Identify which cell holds the provided text, then report its (x, y) central coordinate. 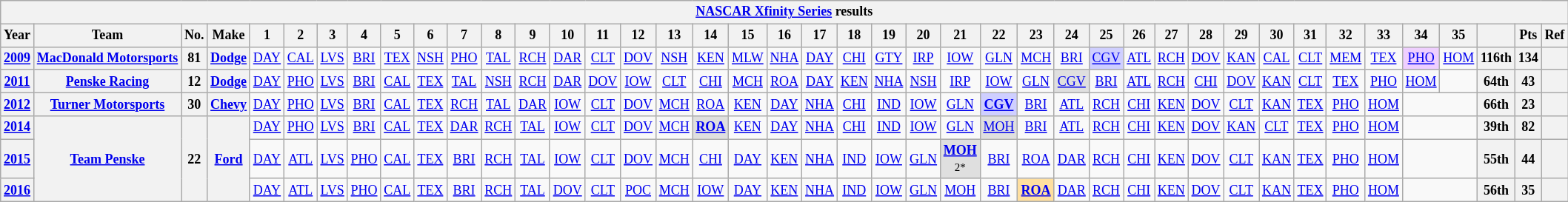
Ford (229, 159)
2014 (18, 127)
24 (1071, 36)
31 (1310, 36)
2012 (18, 104)
11 (603, 36)
82 (1528, 127)
2016 (18, 189)
Chevy (229, 104)
55th (1496, 159)
33 (1384, 36)
GTY (889, 58)
134 (1528, 58)
28 (1206, 36)
Team (107, 36)
5 (397, 36)
10 (567, 36)
34 (1421, 36)
NASCAR Xfinity Series results (784, 12)
POC (638, 189)
MacDonald Motorsports (107, 58)
7 (464, 36)
2015 (18, 159)
56th (1496, 189)
Penske Racing (107, 81)
Make (229, 36)
Pts (1528, 36)
2 (301, 36)
116th (1496, 58)
20 (924, 36)
29 (1241, 36)
MEM (1346, 58)
27 (1172, 36)
14 (711, 36)
Turner Motorsports (107, 104)
17 (820, 36)
Team Penske (107, 159)
8 (498, 36)
26 (1139, 36)
3 (332, 36)
81 (194, 58)
13 (674, 36)
64th (1496, 81)
21 (960, 36)
43 (1528, 81)
16 (784, 36)
18 (854, 36)
32 (1346, 36)
25 (1107, 36)
2011 (18, 81)
Ref (1555, 36)
15 (748, 36)
4 (364, 36)
9 (533, 36)
19 (889, 36)
MLW (748, 58)
2009 (18, 58)
No. (194, 36)
MOH2* (960, 159)
39th (1496, 127)
1 (267, 36)
44 (1528, 159)
66th (1496, 104)
6 (431, 36)
Year (18, 36)
